Return [X, Y] of the center of cell containing provided text 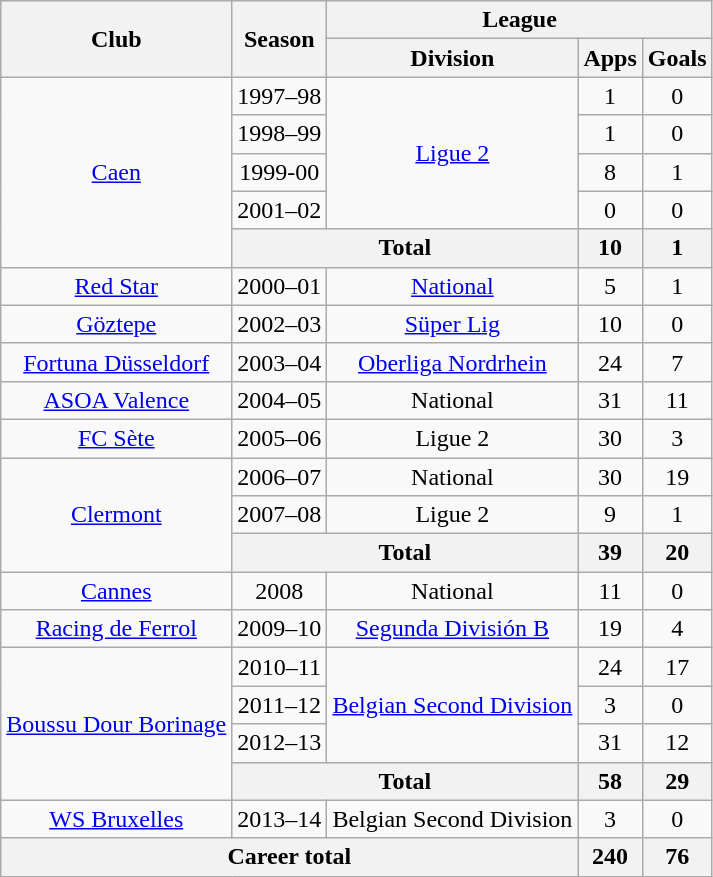
WS Bruxelles [116, 819]
5 [610, 286]
7 [677, 362]
2011–12 [280, 705]
58 [610, 781]
2013–14 [280, 819]
8 [610, 172]
76 [677, 857]
2006–07 [280, 477]
Division [452, 58]
Fortuna Düsseldorf [116, 362]
2012–13 [280, 743]
FC Sète [116, 438]
1999-00 [280, 172]
240 [610, 857]
Clermont [116, 515]
Career total [290, 857]
Club [116, 39]
2007–08 [280, 515]
4 [677, 629]
12 [677, 743]
Red Star [116, 286]
Goals [677, 58]
39 [610, 553]
2004–05 [280, 400]
Racing de Ferrol [116, 629]
Apps [610, 58]
League [520, 20]
2003–04 [280, 362]
Season [280, 39]
20 [677, 553]
1997–98 [280, 96]
ASOA Valence [116, 400]
Boussu Dour Borinage [116, 724]
Cannes [116, 591]
2008 [280, 591]
2002–03 [280, 324]
2005–06 [280, 438]
9 [610, 515]
17 [677, 667]
Segunda División B [452, 629]
2001–02 [280, 210]
2010–11 [280, 667]
2000–01 [280, 286]
Oberliga Nordrhein [452, 362]
29 [677, 781]
Caen [116, 172]
1998–99 [280, 134]
Süper Lig [452, 324]
Göztepe [116, 324]
2009–10 [280, 629]
